For the text-containing cell, return its midpoint in (x, y) coordinate format. 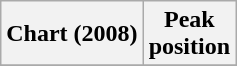
Peakposition (189, 34)
Chart (2008) (72, 34)
